Output the [x, y] coordinate of the center of the cell containing the given text.  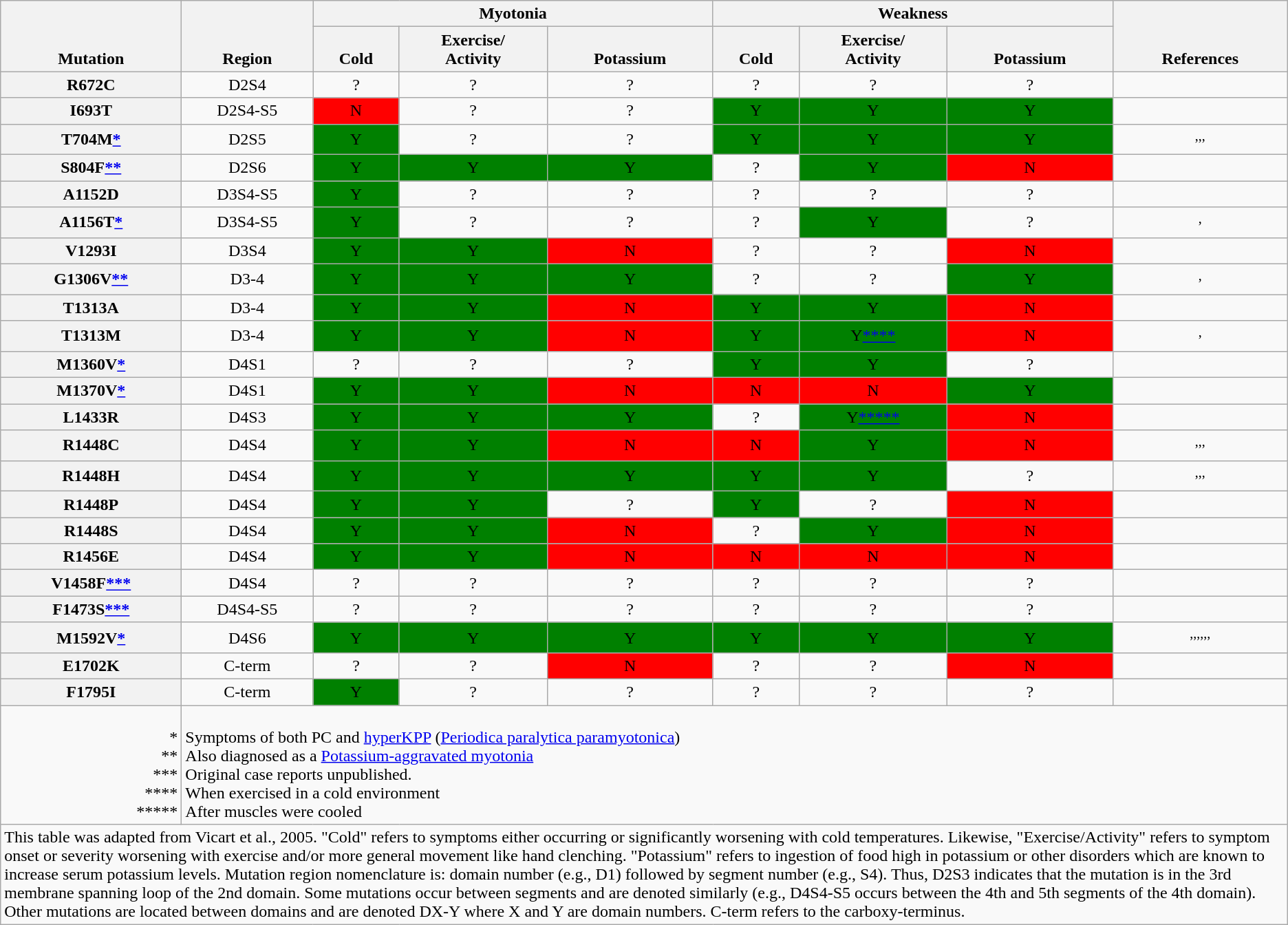
R1448S [91, 531]
M1592V* [91, 637]
G1306V** [91, 279]
R1456E [91, 557]
*************** [91, 765]
V1293I [91, 251]
D2S4 [248, 85]
D4S6 [248, 637]
R1448H [91, 476]
V1458F*** [91, 583]
Myotonia [513, 14]
D2S6 [248, 168]
R672C [91, 85]
R1448P [91, 504]
,,,,,, [1200, 637]
S804F** [91, 168]
Y**** [872, 336]
Y***** [872, 417]
Region [248, 36]
T704M* [91, 139]
D3S4 [248, 251]
D4S3 [248, 417]
M1360V* [91, 364]
D2S4-S5 [248, 111]
Mutation [91, 36]
T1313A [91, 308]
Weakness [912, 14]
References [1200, 36]
M1370V* [91, 391]
F1473S*** [91, 609]
D2S5 [248, 139]
I693T [91, 111]
A1156T* [91, 223]
A1152D [91, 194]
T1313M [91, 336]
R1448C [91, 446]
L1433R [91, 417]
E1702K [91, 666]
F1795I [91, 692]
D4S4-S5 [248, 609]
